Pinpoint the cell where the given text exists, returning its [x, y] midpoint coordinate. 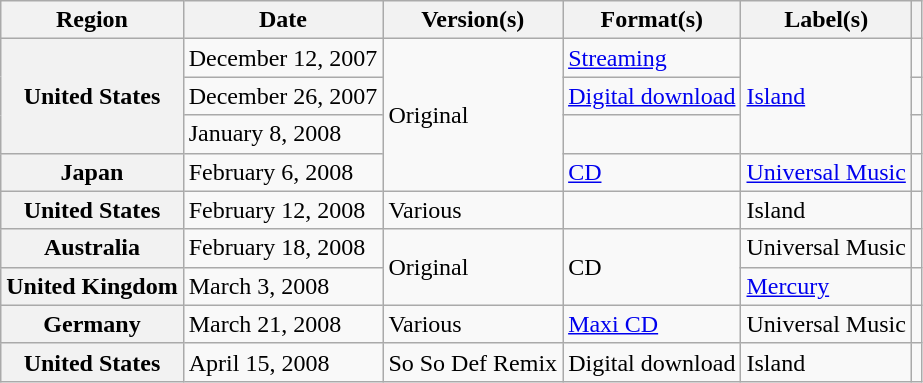
Label(s) [826, 20]
March 21, 2008 [283, 324]
February 18, 2008 [283, 248]
Maxi CD [652, 324]
Germany [92, 324]
February 6, 2008 [283, 172]
Date [283, 20]
Mercury [826, 286]
Japan [92, 172]
Format(s) [652, 20]
So So Def Remix [473, 362]
Version(s) [473, 20]
February 12, 2008 [283, 210]
December 12, 2007 [283, 58]
January 8, 2008 [283, 134]
United Kingdom [92, 286]
December 26, 2007 [283, 96]
April 15, 2008 [283, 362]
Streaming [652, 58]
Australia [92, 248]
Region [92, 20]
March 3, 2008 [283, 286]
